Capture the cell that displays the provided text and extract its (X, Y) central coordinate. 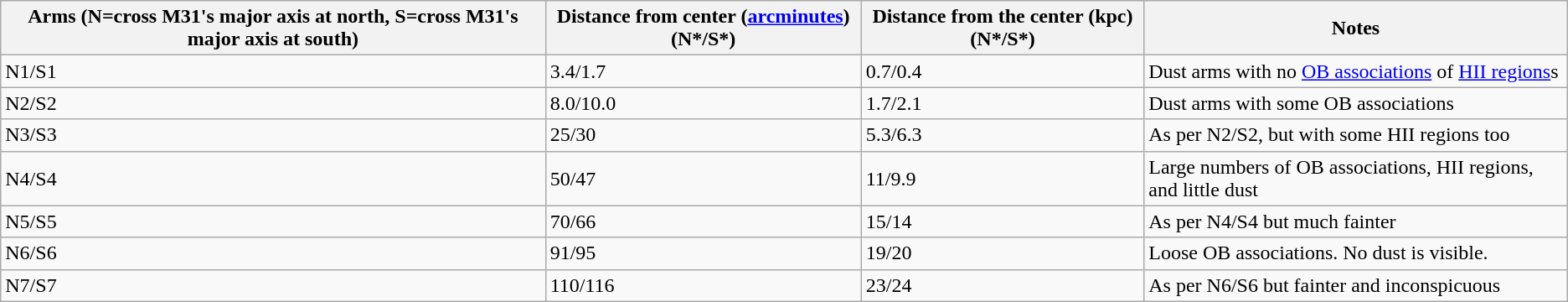
N1/S1 (273, 71)
110/116 (704, 285)
N4/S4 (273, 178)
50/47 (704, 178)
As per N6/S6 but fainter and inconspicuous (1356, 285)
N3/S3 (273, 135)
As per N4/S4 but much fainter (1356, 221)
N2/S2 (273, 103)
Dust arms with no OB associations of HII regionss (1356, 71)
3.4/1.7 (704, 71)
0.7/0.4 (1003, 71)
8.0/10.0 (704, 103)
91/95 (704, 253)
70/66 (704, 221)
Distance from center (arcminutes) (N*/S*) (704, 29)
Distance from the center (kpc) (N*/S*) (1003, 29)
Dust arms with some OB associations (1356, 103)
15/14 (1003, 221)
Loose OB associations. No dust is visible. (1356, 253)
Notes (1356, 29)
Arms (N=cross M31's major axis at north, S=cross M31's major axis at south) (273, 29)
As per N2/S2, but with some HII regions too (1356, 135)
Large numbers of OB associations, HII regions, and little dust (1356, 178)
5.3/6.3 (1003, 135)
11/9.9 (1003, 178)
N7/S7 (273, 285)
1.7/2.1 (1003, 103)
25/30 (704, 135)
23/24 (1003, 285)
N6/S6 (273, 253)
N5/S5 (273, 221)
19/20 (1003, 253)
